Detect which cell encompasses the target text, then output its (X, Y) center coordinate. 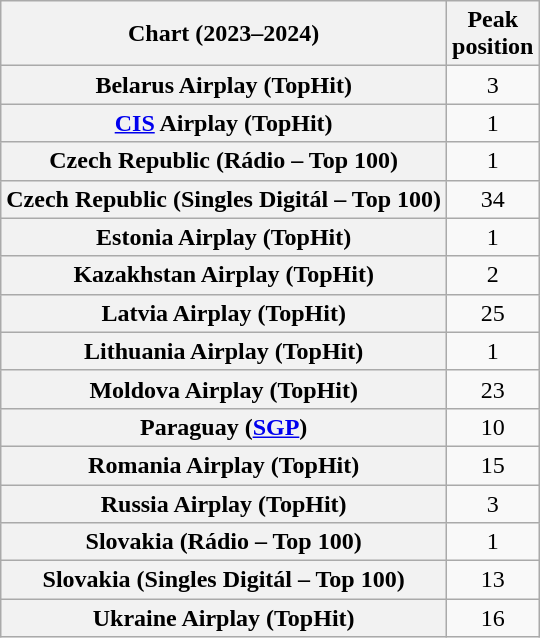
Slovakia (Rádio – Top 100) (224, 542)
15 (493, 465)
16 (493, 618)
Romania Airplay (TopHit) (224, 465)
34 (493, 199)
Lithuania Airplay (TopHit) (224, 351)
Russia Airplay (TopHit) (224, 503)
Kazakhstan Airplay (TopHit) (224, 275)
Belarus Airplay (TopHit) (224, 85)
23 (493, 389)
Chart (2023–2024) (224, 34)
Estonia Airplay (TopHit) (224, 237)
2 (493, 275)
Czech Republic (Singles Digitál – Top 100) (224, 199)
CIS Airplay (TopHit) (224, 123)
Czech Republic (Rádio – Top 100) (224, 161)
Latvia Airplay (TopHit) (224, 313)
Moldova Airplay (TopHit) (224, 389)
10 (493, 427)
Paraguay (SGP) (224, 427)
Peakposition (493, 34)
25 (493, 313)
Ukraine Airplay (TopHit) (224, 618)
13 (493, 580)
Slovakia (Singles Digitál – Top 100) (224, 580)
